Identify which cell holds the provided text, then report its (x, y) central coordinate. 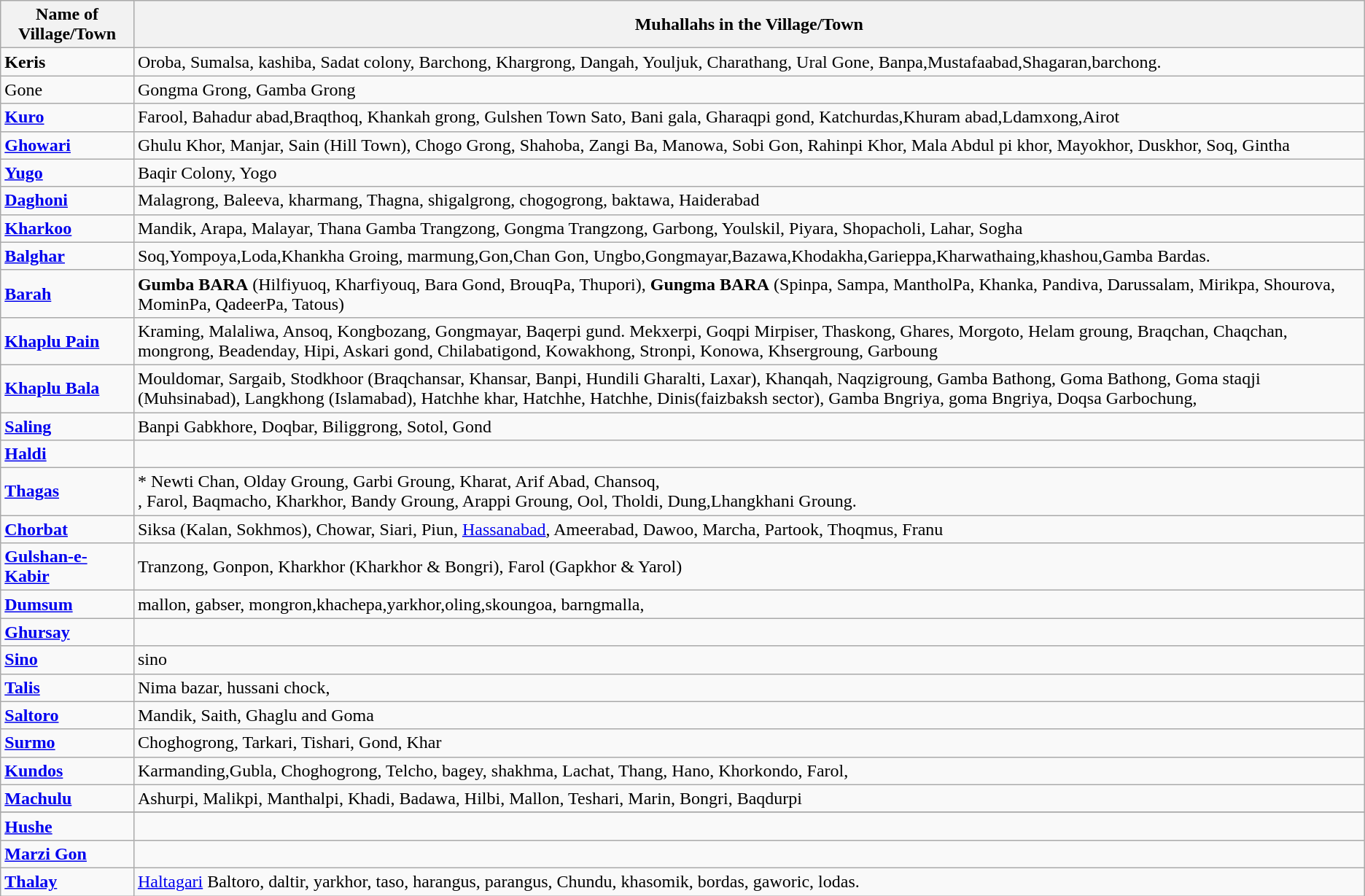
Khaplu Bala (67, 388)
Farool, Bahadur abad,Braqthoq, Khankah grong, Gulshen Town Sato, Bani gala, Gharaqpi gond, Katchurdas,Khuram abad,Ldamxong,Airot (749, 117)
Tranzong, Gonpon, Kharkhor (Kharkhor & Bongri), Farol (Gapkhor & Yarol) (749, 567)
Nima bazar, hussani chock, (749, 687)
Choghogrong, Tarkari, Tishari, Gond, Khar (749, 743)
Gone (67, 90)
Malagrong, Baleeva, kharmang, Thagna, shigalgrong, chogogrong, baktawa, Haiderabad (749, 200)
Oroba, Sumalsa, kashiba, Sadat colony, Barchong, Khargrong, Dangah, Youljuk, Charathang, Ural Gone, Banpa,Mustafaabad,Shagaran,barchong. (749, 62)
Ashurpi, Malikpi, Manthalpi, Khadi, Badawa, Hilbi, Mallon, Teshari, Marin, Bongri, Baqdurpi (749, 798)
Kundos (67, 771)
Siksa (Kalan, Sokhmos), Chowar, Siari, Piun, Hassanabad, Ameerabad, Dawoo, Marcha, Partook, Thoqmus, Franu (749, 529)
Talis (67, 687)
Mandik, Arapa, Malayar, Thana Gamba Trangzong, Gongma Trangzong, Garbong, Youlskil, Piyara, Shopacholi, Lahar, Sogha (749, 228)
Chorbat (67, 529)
Mandik, Saith, Ghaglu and Goma (749, 715)
Balghar (67, 256)
Machulu (67, 798)
Kharkoo (67, 228)
Daghoni (67, 200)
Muhallahs in the Village/Town (749, 25)
Haldi (67, 454)
Yugo (67, 173)
Ghursay (67, 632)
Banpi Gabkhore, Doqbar, Biliggrong, Sotol, Gond (749, 426)
sino (749, 660)
Saling (67, 426)
Gongma Grong, Gamba Grong (749, 90)
Haltagari Baltoro, daltir, yarkhor, taso, harangus, parangus, Chundu, khasomik, bordas, gaworic, lodas. (749, 881)
Barah (67, 293)
Surmo (67, 743)
Karmanding,Gubla, Choghogrong, Telcho, bagey, shakhma, Lachat, Thang, Hano, Khorkondo, Farol, (749, 771)
Ghowari (67, 145)
Keris (67, 62)
Khaplu Pain (67, 341)
mallon, gabser, mongron,khachepa,yarkhor,oling,skoungoa, barngmalla, (749, 604)
Kuro (67, 117)
Saltoro (67, 715)
Baqir Colony, Yogo (749, 173)
Gulshan-e-Kabir (67, 567)
Soq,Yompoya,Loda,Khankha Groing, marmung,Gon,Chan Gon, Ungbo,Gongmayar,Bazawa,Khodakha,Garieppa,Kharwathaing,khashou,Gamba Bardas. (749, 256)
Sino (67, 660)
Thalay (67, 881)
Name of Village/Town (67, 25)
Hushe (67, 826)
Dumsum (67, 604)
Thagas (67, 491)
Marzi Gon (67, 854)
